Return the (x, y) coordinate for the center point of the cell that contains the specified text.  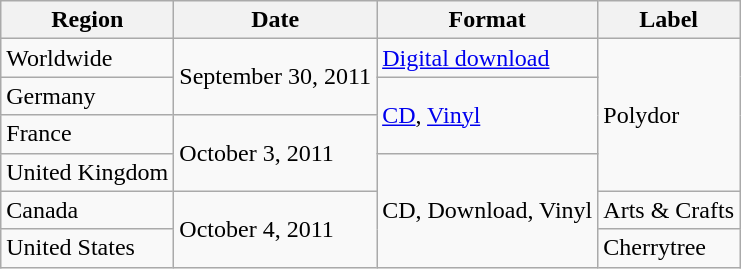
Cherrytree (669, 248)
Arts & Crafts (669, 210)
Germany (88, 96)
Polydor (669, 115)
Date (276, 20)
Canada (88, 210)
October 4, 2011 (276, 229)
Label (669, 20)
United Kingdom (88, 172)
October 3, 2011 (276, 153)
France (88, 134)
United States (88, 248)
Format (488, 20)
September 30, 2011 (276, 77)
Region (88, 20)
CD, Vinyl (488, 115)
Worldwide (88, 58)
Digital download (488, 58)
CD, Download, Vinyl (488, 210)
